Provide the [X, Y] coordinate of the cell's center where the given text is located.  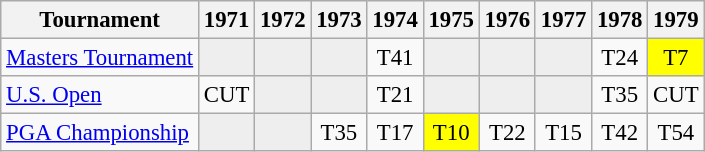
T21 [395, 95]
1974 [395, 20]
T41 [395, 58]
1977 [563, 20]
T17 [395, 133]
T54 [676, 133]
T15 [563, 133]
Tournament [100, 20]
T24 [620, 58]
1979 [676, 20]
T22 [507, 133]
1973 [339, 20]
1972 [283, 20]
1971 [227, 20]
Masters Tournament [100, 58]
PGA Championship [100, 133]
1975 [451, 20]
T7 [676, 58]
1978 [620, 20]
T10 [451, 133]
T42 [620, 133]
1976 [507, 20]
U.S. Open [100, 95]
